Locate the cell with the specified text and output its (X, Y) center coordinate. 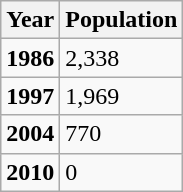
1986 (30, 58)
0 (122, 172)
1997 (30, 96)
2004 (30, 134)
Year (30, 20)
1,969 (122, 96)
2010 (30, 172)
770 (122, 134)
Population (122, 20)
2,338 (122, 58)
